Scan for the cell matching the given text and deliver its [X, Y] coordinate at center. 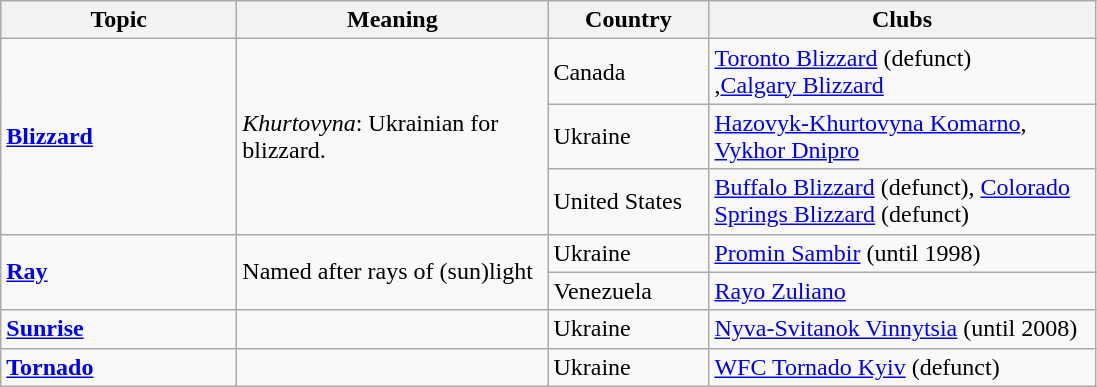
Sunrise [119, 329]
Hazovyk-Khurtovyna Komarno, Vykhor Dnipro [902, 136]
Khurtovyna: Ukrainian for blizzard. [392, 136]
Buffalo Blizzard (defunct), Colorado Springs Blizzard (defunct) [902, 202]
Named after rays of (sun)light [392, 272]
Blizzard [119, 136]
Topic [119, 20]
Venezuela [628, 291]
WFC Tornado Kyiv (defunct) [902, 367]
Canada [628, 72]
Rayo Zuliano [902, 291]
Ray [119, 272]
Country [628, 20]
Meaning [392, 20]
Nyva-Svitanok Vinnytsia (until 2008) [902, 329]
Promin Sambir (until 1998) [902, 253]
United States [628, 202]
Tornado [119, 367]
Clubs [902, 20]
Toronto Blizzard (defunct),Calgary Blizzard [902, 72]
